Extract the [X, Y] coordinate from the center of the cell holding the provided text.  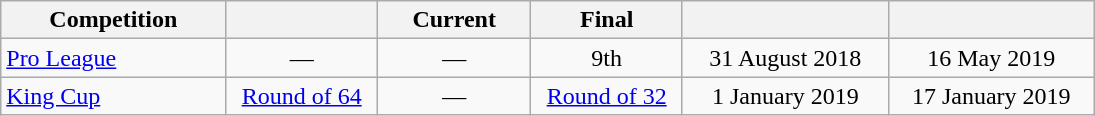
Pro League [114, 58]
Final [606, 20]
1 January 2019 [785, 96]
31 August 2018 [785, 58]
Round of 64 [302, 96]
17 January 2019 [991, 96]
Competition [114, 20]
9th [606, 58]
King Cup [114, 96]
Round of 32 [606, 96]
Current [454, 20]
16 May 2019 [991, 58]
